Determine the (X, Y) coordinate at the center of the cell enclosing the given text.  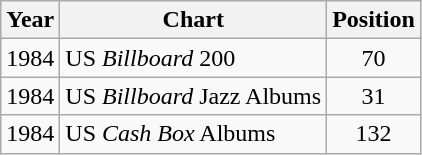
Position (374, 20)
70 (374, 58)
Year (30, 20)
US Cash Box Albums (194, 134)
US Billboard Jazz Albums (194, 96)
US Billboard 200 (194, 58)
132 (374, 134)
Chart (194, 20)
31 (374, 96)
